Identify which cell holds the provided text, then report its [x, y] central coordinate. 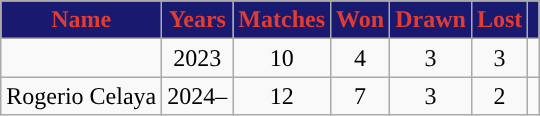
Won [360, 20]
7 [360, 96]
2023 [198, 58]
Rogerio Celaya [82, 96]
10 [282, 58]
Name [82, 20]
2024– [198, 96]
2 [499, 96]
Years [198, 20]
Lost [499, 20]
4 [360, 58]
12 [282, 96]
Drawn [431, 20]
Matches [282, 20]
